Detect which cell encompasses the target text, then output its [x, y] center coordinate. 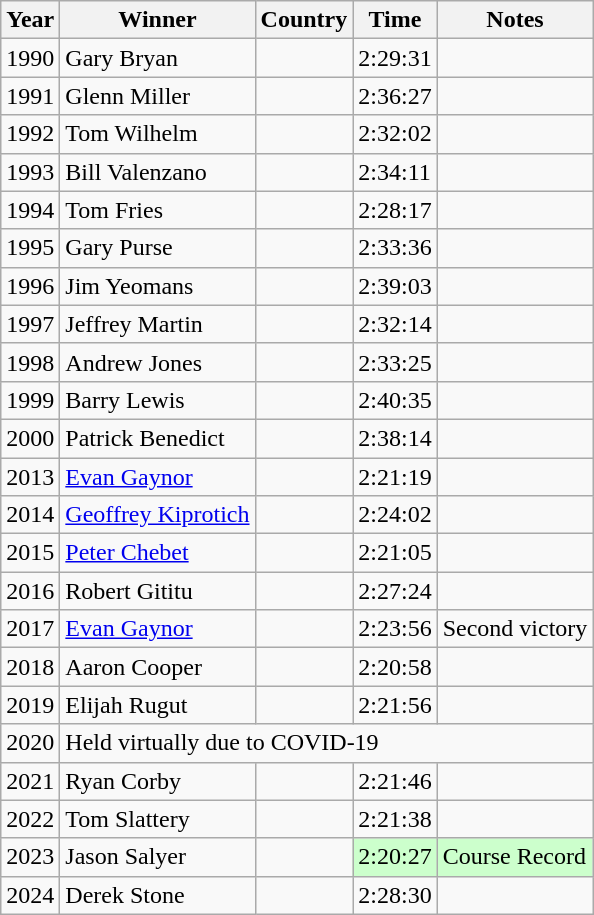
1990 [30, 58]
2:36:27 [395, 96]
2022 [30, 819]
Barry Lewis [158, 400]
Geoffrey Kiprotich [158, 515]
Jim Yeomans [158, 286]
2:21:19 [395, 477]
2019 [30, 705]
Elijah Rugut [158, 705]
2:21:46 [395, 781]
1991 [30, 96]
1995 [30, 248]
2:27:24 [395, 591]
2017 [30, 629]
Glenn Miller [158, 96]
2:38:14 [395, 438]
2:33:25 [395, 362]
2024 [30, 895]
Robert Gititu [158, 591]
Peter Chebet [158, 553]
1997 [30, 324]
Andrew Jones [158, 362]
2:32:14 [395, 324]
Second victory [515, 629]
Winner [158, 20]
1993 [30, 172]
Aaron Cooper [158, 667]
2:32:02 [395, 134]
2:29:31 [395, 58]
2:28:30 [395, 895]
2:33:36 [395, 248]
2:21:05 [395, 553]
Ryan Corby [158, 781]
Jeffrey Martin [158, 324]
Patrick Benedict [158, 438]
2013 [30, 477]
2:24:02 [395, 515]
Tom Slattery [158, 819]
Notes [515, 20]
2021 [30, 781]
2014 [30, 515]
Year [30, 20]
2015 [30, 553]
2023 [30, 857]
2:34:11 [395, 172]
1992 [30, 134]
2:28:17 [395, 210]
Held virtually due to COVID-19 [326, 743]
2020 [30, 743]
Tom Fries [158, 210]
2:23:56 [395, 629]
2018 [30, 667]
1994 [30, 210]
2:21:38 [395, 819]
2000 [30, 438]
Bill Valenzano [158, 172]
2:20:27 [395, 857]
2:20:58 [395, 667]
Country [304, 20]
2:40:35 [395, 400]
2:39:03 [395, 286]
Tom Wilhelm [158, 134]
1998 [30, 362]
1999 [30, 400]
2016 [30, 591]
Gary Bryan [158, 58]
2:21:56 [395, 705]
Gary Purse [158, 248]
Derek Stone [158, 895]
Course Record [515, 857]
Jason Salyer [158, 857]
Time [395, 20]
1996 [30, 286]
